Search for the cell housing the specified text and yield its (x, y) center coordinate. 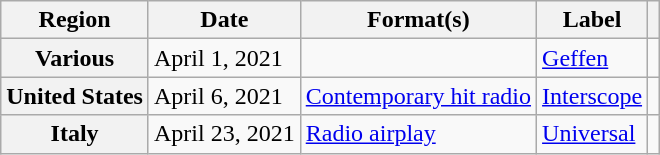
Date (224, 20)
Italy (75, 134)
Geffen (592, 58)
Region (75, 20)
April 1, 2021 (224, 58)
Various (75, 58)
Format(s) (418, 20)
Interscope (592, 96)
Radio airplay (418, 134)
Label (592, 20)
Universal (592, 134)
April 6, 2021 (224, 96)
Contemporary hit radio (418, 96)
United States (75, 96)
April 23, 2021 (224, 134)
